Extract the (x, y) coordinate from the center of the cell holding the provided text.  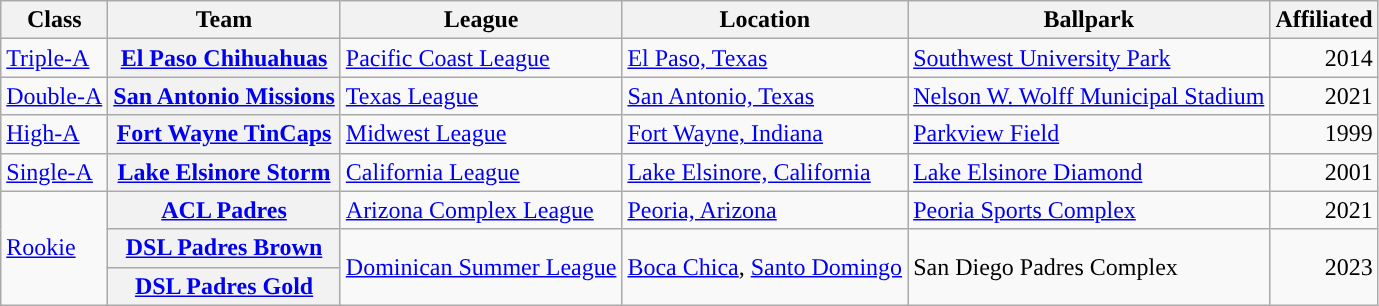
Arizona Complex League (481, 210)
1999 (1324, 134)
Class (54, 20)
California League (481, 172)
Affiliated (1324, 20)
Ballpark (1089, 20)
DSL Padres Gold (224, 286)
San Diego Padres Complex (1089, 267)
El Paso Chihuahuas (224, 58)
Lake Elsinore Storm (224, 172)
League (481, 20)
Nelson W. Wolff Municipal Stadium (1089, 96)
Triple-A (54, 58)
Pacific Coast League (481, 58)
2014 (1324, 58)
Peoria, Arizona (765, 210)
El Paso, Texas (765, 58)
Texas League (481, 96)
2001 (1324, 172)
Parkview Field (1089, 134)
ACL Padres (224, 210)
Rookie (54, 248)
Dominican Summer League (481, 267)
Single-A (54, 172)
Southwest University Park (1089, 58)
High-A (54, 134)
Double-A (54, 96)
Peoria Sports Complex (1089, 210)
Boca Chica, Santo Domingo (765, 267)
2023 (1324, 267)
DSL Padres Brown (224, 248)
Location (765, 20)
Fort Wayne TinCaps (224, 134)
Lake Elsinore Diamond (1089, 172)
San Antonio, Texas (765, 96)
Midwest League (481, 134)
Lake Elsinore, California (765, 172)
Fort Wayne, Indiana (765, 134)
Team (224, 20)
San Antonio Missions (224, 96)
